Locate the cell with the specified text and output its [x, y] center coordinate. 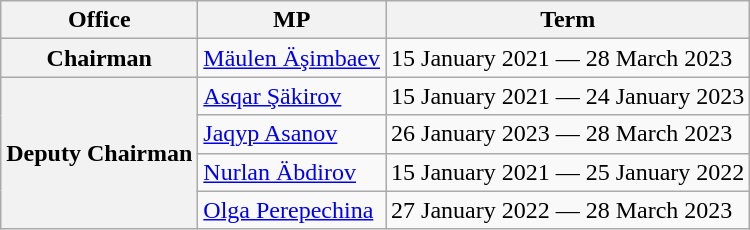
15 January 2021 — 24 January 2023 [568, 96]
27 January 2022 — 28 March 2023 [568, 210]
Olga Perepechina [292, 210]
Term [568, 20]
Mäulen Äşimbaev [292, 58]
Asqar Şäkirov [292, 96]
15 January 2021 — 28 March 2023 [568, 58]
Jaqyp Asanov [292, 134]
Office [100, 20]
Nurlan Äbdirov [292, 172]
Chairman [100, 58]
Deputy Chairman [100, 153]
MP [292, 20]
15 January 2021 — 25 January 2022 [568, 172]
26 January 2023 — 28 March 2023 [568, 134]
